Output the [x, y] coordinate of the center of the cell containing the given text.  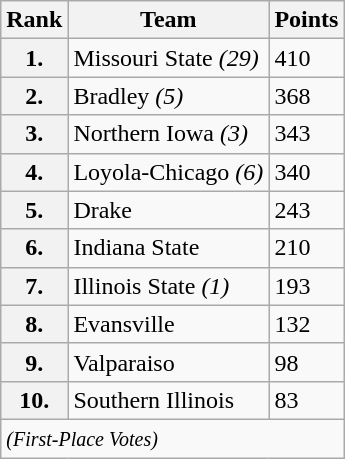
Southern Illinois [168, 400]
83 [306, 400]
7. [34, 286]
340 [306, 172]
132 [306, 324]
Bradley (5) [168, 96]
Drake [168, 210]
368 [306, 96]
Loyola-Chicago (6) [168, 172]
8. [34, 324]
4. [34, 172]
343 [306, 134]
3. [34, 134]
Indiana State [168, 248]
243 [306, 210]
9. [34, 362]
2. [34, 96]
193 [306, 286]
Illinois State (1) [168, 286]
Missouri State (29) [168, 58]
210 [306, 248]
10. [34, 400]
(First-Place Votes) [172, 438]
Rank [34, 20]
Northern Iowa (3) [168, 134]
Team [168, 20]
5. [34, 210]
Points [306, 20]
Evansville [168, 324]
Valparaiso [168, 362]
1. [34, 58]
410 [306, 58]
98 [306, 362]
6. [34, 248]
